Capture the cell that displays the provided text and extract its (X, Y) central coordinate. 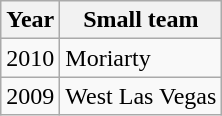
Small team (141, 20)
Moriarty (141, 58)
2010 (30, 58)
2009 (30, 96)
West Las Vegas (141, 96)
Year (30, 20)
